Scan for the cell matching the given text and deliver its [X, Y] coordinate at center. 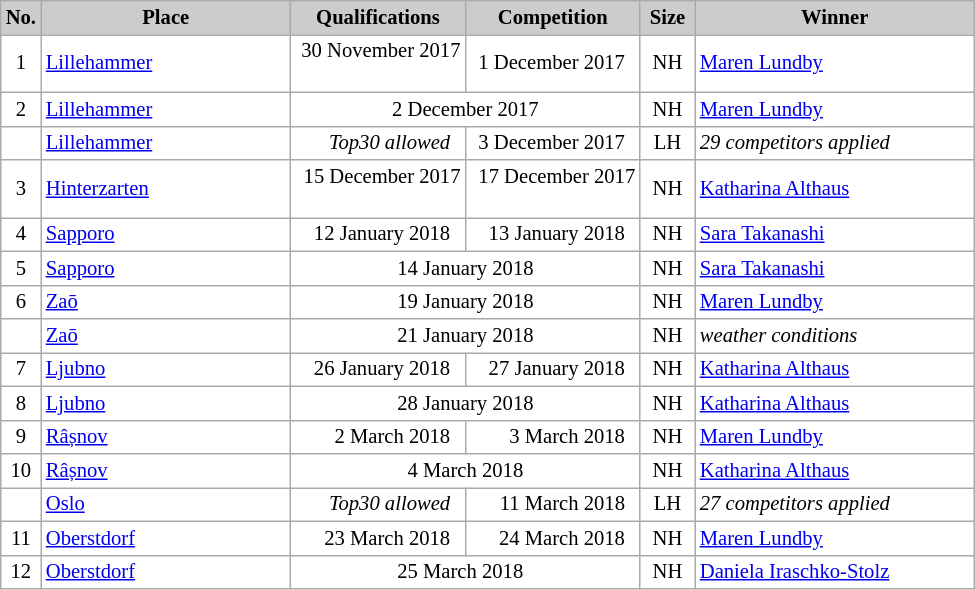
14 January 2018 [466, 268]
Place [166, 17]
Daniela Iraschko-Stolz [835, 572]
5 [21, 268]
12 January 2018 [378, 234]
2 March 2018 [378, 437]
9 [21, 437]
10 [21, 471]
2 December 2017 [466, 109]
No. [21, 17]
1 December 2017 [552, 63]
28 January 2018 [466, 403]
11 March 2018 [552, 504]
25 March 2018 [466, 572]
Qualifications [378, 17]
6 [21, 302]
3 March 2018 [552, 437]
13 January 2018 [552, 234]
Winner [835, 17]
8 [21, 403]
29 competitors applied [835, 143]
11 [21, 538]
26 January 2018 [378, 369]
4 [21, 234]
2 [21, 109]
15 December 2017 [378, 189]
21 January 2018 [466, 335]
3 [21, 189]
3 December 2017 [552, 143]
1 [21, 63]
19 January 2018 [466, 302]
27 January 2018 [552, 369]
weather conditions [835, 335]
17 December 2017 [552, 189]
23 March 2018 [378, 538]
24 March 2018 [552, 538]
30 November 2017 [378, 63]
Hinterzarten [166, 189]
Competition [552, 17]
Size [668, 17]
4 March 2018 [466, 471]
27 competitors applied [835, 504]
Oslo [166, 504]
7 [21, 369]
12 [21, 572]
